Identify which cell holds the provided text, then report its [x, y] central coordinate. 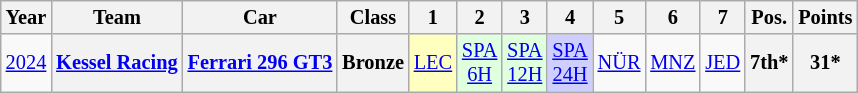
7th* [769, 63]
Ferrari 296 GT3 [260, 63]
5 [620, 17]
Kessel Racing [116, 63]
3 [524, 17]
31* [825, 63]
Year [26, 17]
LEC [433, 63]
SPA6H [480, 63]
Class [373, 17]
4 [570, 17]
2 [480, 17]
Car [260, 17]
Bronze [373, 63]
2024 [26, 63]
Pos. [769, 17]
6 [672, 17]
Team [116, 17]
SPA12H [524, 63]
JED [722, 63]
Points [825, 17]
1 [433, 17]
NÜR [620, 63]
MNZ [672, 63]
7 [722, 17]
SPA24H [570, 63]
